Pinpoint the cell where the given text exists, returning its (x, y) midpoint coordinate. 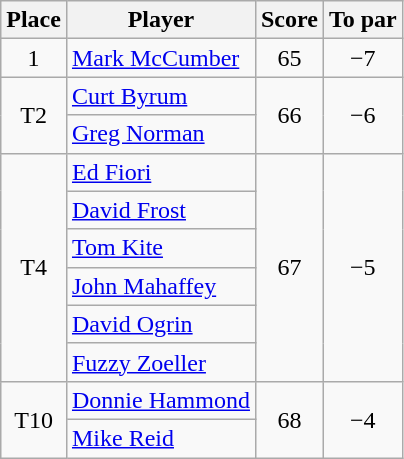
65 (289, 58)
Mark McCumber (160, 58)
67 (289, 267)
David Ogrin (160, 324)
Player (160, 20)
T4 (34, 267)
Ed Fiori (160, 172)
John Mahaffey (160, 286)
Score (289, 20)
1 (34, 58)
David Frost (160, 210)
Place (34, 20)
Donnie Hammond (160, 400)
−5 (362, 267)
Fuzzy Zoeller (160, 362)
T2 (34, 115)
Greg Norman (160, 134)
−6 (362, 115)
T10 (34, 419)
Curt Byrum (160, 96)
Tom Kite (160, 248)
−7 (362, 58)
−4 (362, 419)
Mike Reid (160, 438)
To par (362, 20)
68 (289, 419)
66 (289, 115)
